Detect which cell encompasses the target text, then output its (x, y) center coordinate. 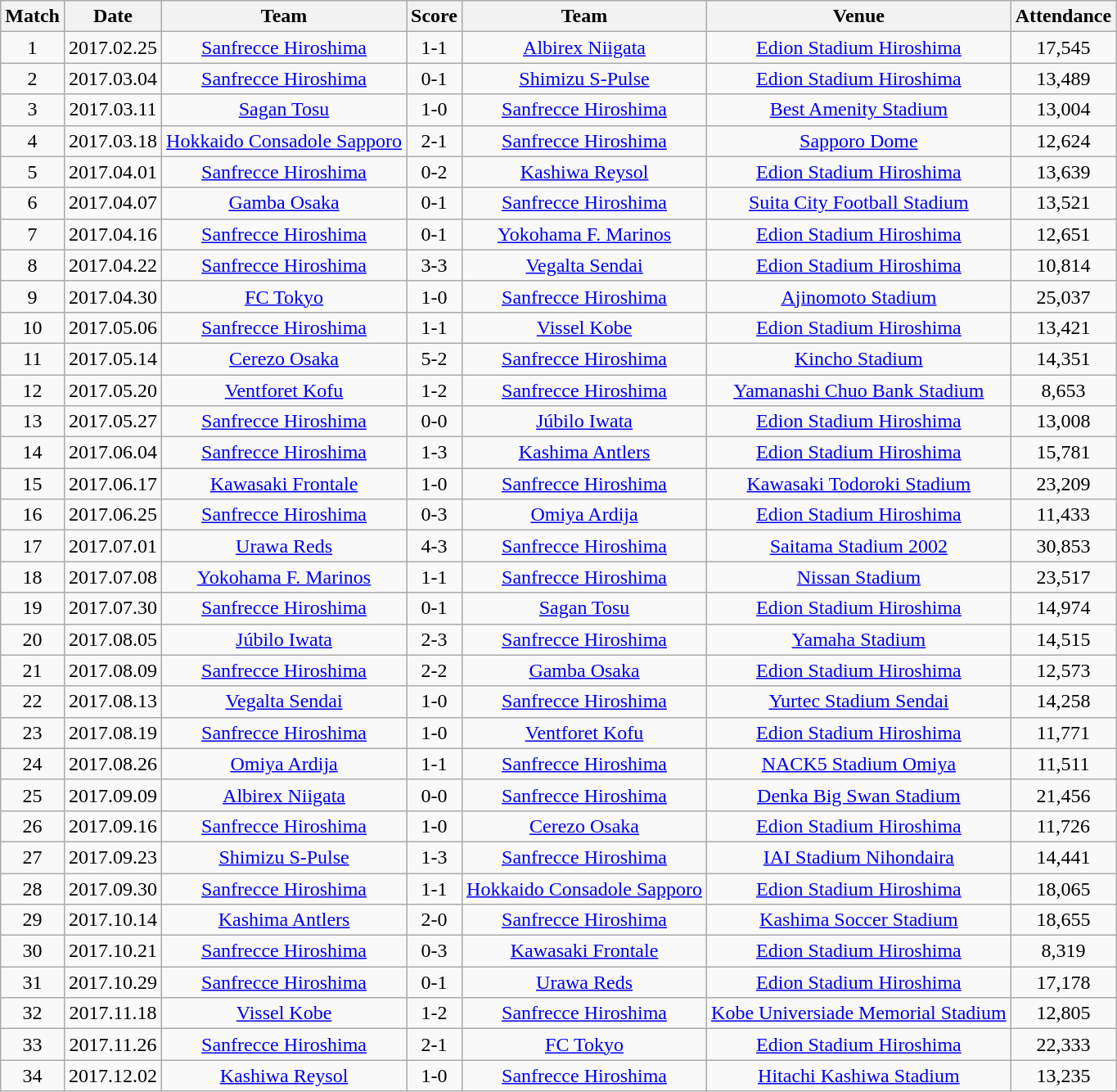
24 (33, 764)
11,433 (1063, 515)
2017.04.16 (113, 234)
2017.06.17 (113, 484)
2017.03.18 (113, 141)
11,726 (1063, 826)
13,489 (1063, 79)
NACK5 Stadium Omiya (859, 764)
2017.02.25 (113, 47)
3-3 (435, 265)
23 (33, 733)
Hitachi Kashiwa Stadium (859, 1076)
Saitama Stadium 2002 (859, 546)
4-3 (435, 546)
2017.09.30 (113, 888)
13,235 (1063, 1076)
2017.04.30 (113, 296)
5-2 (435, 359)
26 (33, 826)
6 (33, 203)
30 (33, 951)
23,517 (1063, 577)
12,573 (1063, 670)
2017.03.04 (113, 79)
13,008 (1063, 422)
15,781 (1063, 453)
32 (33, 1013)
17,545 (1063, 47)
21 (33, 670)
14 (33, 453)
21,456 (1063, 795)
Attendance (1063, 16)
Score (435, 16)
14,351 (1063, 359)
10 (33, 327)
28 (33, 888)
IAI Stadium Nihondaira (859, 857)
2017.11.26 (113, 1045)
12,624 (1063, 141)
1 (33, 47)
2017.08.19 (113, 733)
22 (33, 702)
Kawasaki Todoroki Stadium (859, 484)
2017.05.20 (113, 390)
14,258 (1063, 702)
2017.08.13 (113, 702)
2017.05.14 (113, 359)
4 (33, 141)
2017.07.01 (113, 546)
8,319 (1063, 951)
17,178 (1063, 982)
Ajinomoto Stadium (859, 296)
20 (33, 639)
2017.08.26 (113, 764)
2 (33, 79)
2-0 (435, 920)
23,209 (1063, 484)
Kobe Universiade Memorial Stadium (859, 1013)
Best Amenity Stadium (859, 110)
12,805 (1063, 1013)
Date (113, 16)
Kincho Stadium (859, 359)
2017.04.22 (113, 265)
Yamanashi Chuo Bank Stadium (859, 390)
12,651 (1063, 234)
18,655 (1063, 920)
2017.10.21 (113, 951)
16 (33, 515)
Venue (859, 16)
2017.07.30 (113, 608)
Kashima Soccer Stadium (859, 920)
Yurtec Stadium Sendai (859, 702)
2017.10.14 (113, 920)
13,521 (1063, 203)
13,639 (1063, 172)
Suita City Football Stadium (859, 203)
2017.09.09 (113, 795)
31 (33, 982)
2-3 (435, 639)
11,511 (1063, 764)
2017.09.16 (113, 826)
2017.03.11 (113, 110)
34 (33, 1076)
30,853 (1063, 546)
2017.12.02 (113, 1076)
13 (33, 422)
25,037 (1063, 296)
29 (33, 920)
19 (33, 608)
2017.06.04 (113, 453)
2017.07.08 (113, 577)
22,333 (1063, 1045)
14,515 (1063, 639)
Match (33, 16)
5 (33, 172)
13,004 (1063, 110)
2017.04.07 (113, 203)
14,441 (1063, 857)
2017.05.27 (113, 422)
Nissan Stadium (859, 577)
Denka Big Swan Stadium (859, 795)
7 (33, 234)
15 (33, 484)
13,421 (1063, 327)
18 (33, 577)
18,065 (1063, 888)
8,653 (1063, 390)
Yamaha Stadium (859, 639)
14,974 (1063, 608)
10,814 (1063, 265)
0-2 (435, 172)
2017.05.06 (113, 327)
17 (33, 546)
9 (33, 296)
2017.06.25 (113, 515)
2017.04.01 (113, 172)
33 (33, 1045)
3 (33, 110)
11 (33, 359)
2017.08.09 (113, 670)
Sapporo Dome (859, 141)
2-2 (435, 670)
8 (33, 265)
2017.08.05 (113, 639)
11,771 (1063, 733)
2017.09.23 (113, 857)
25 (33, 795)
12 (33, 390)
2017.11.18 (113, 1013)
2017.10.29 (113, 982)
27 (33, 857)
